Return [x, y] of the center of cell containing provided text 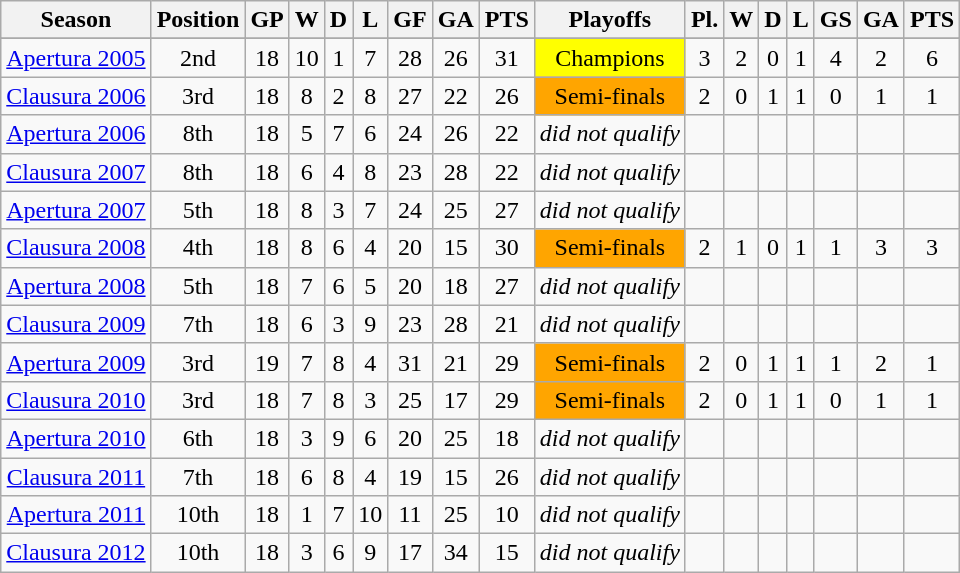
Champions [610, 58]
Apertura 2008 [76, 286]
GF [410, 20]
Clausura 2009 [76, 324]
Apertura 2010 [76, 438]
Apertura 2005 [76, 58]
6th [198, 438]
Clausura 2007 [76, 172]
34 [456, 553]
4th [198, 248]
Playoffs [610, 20]
2nd [198, 58]
Apertura 2007 [76, 210]
Apertura 2006 [76, 134]
Clausura 2010 [76, 400]
Clausura 2006 [76, 96]
GS [836, 20]
Apertura 2011 [76, 515]
Season [76, 20]
30 [506, 248]
Position [198, 20]
GP [267, 20]
Pl. [704, 20]
Clausura 2008 [76, 248]
11 [410, 515]
Clausura 2012 [76, 553]
Apertura 2009 [76, 362]
Clausura 2011 [76, 477]
